From the cell containing the given text, extract its center point as (x, y) coordinate. 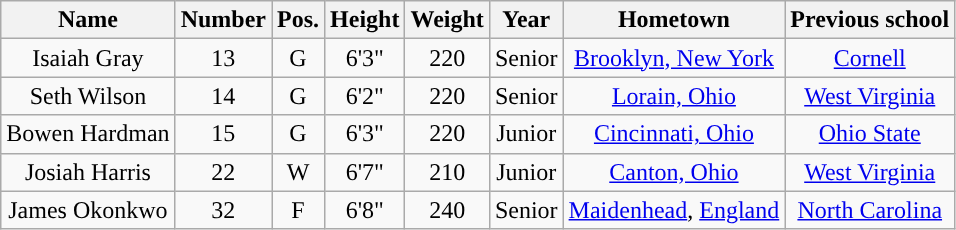
Weight (447, 20)
North Carolina (870, 210)
Canton, Ohio (674, 172)
15 (223, 134)
F (298, 210)
Name (88, 20)
Brooklyn, New York (674, 58)
Josiah Harris (88, 172)
Maidenhead, England (674, 210)
Seth Wilson (88, 96)
32 (223, 210)
Previous school (870, 20)
14 (223, 96)
6'2" (365, 96)
13 (223, 58)
6'8" (365, 210)
6'7" (365, 172)
James Okonkwo (88, 210)
Hometown (674, 20)
240 (447, 210)
W (298, 172)
Bowen Hardman (88, 134)
Year (526, 20)
Cornell (870, 58)
Lorain, Ohio (674, 96)
22 (223, 172)
Number (223, 20)
Isaiah Gray (88, 58)
210 (447, 172)
Pos. (298, 20)
Ohio State (870, 134)
Height (365, 20)
Cincinnati, Ohio (674, 134)
